Identify which cell holds the provided text, then report its (x, y) central coordinate. 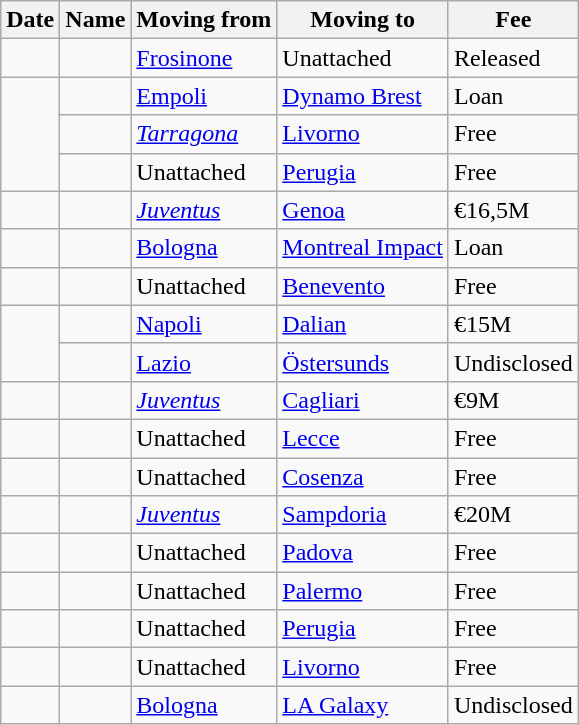
Name (96, 20)
€16,5M (513, 210)
€9M (513, 400)
Cosenza (363, 477)
Empoli (204, 96)
Lecce (363, 438)
Released (513, 58)
Östersunds (363, 362)
Dynamo Brest (363, 96)
Sampdoria (363, 515)
Benevento (363, 286)
Dalian (363, 324)
Moving from (204, 20)
€15M (513, 324)
€20M (513, 515)
Padova (363, 553)
Fee (513, 20)
LA Galaxy (363, 705)
Napoli (204, 324)
Tarragona (204, 134)
Genoa (363, 210)
Moving to (363, 20)
Montreal Impact (363, 248)
Frosinone (204, 58)
Lazio (204, 362)
Cagliari (363, 400)
Date (30, 20)
Palermo (363, 591)
